Pinpoint the cell where the given text exists, returning its [x, y] midpoint coordinate. 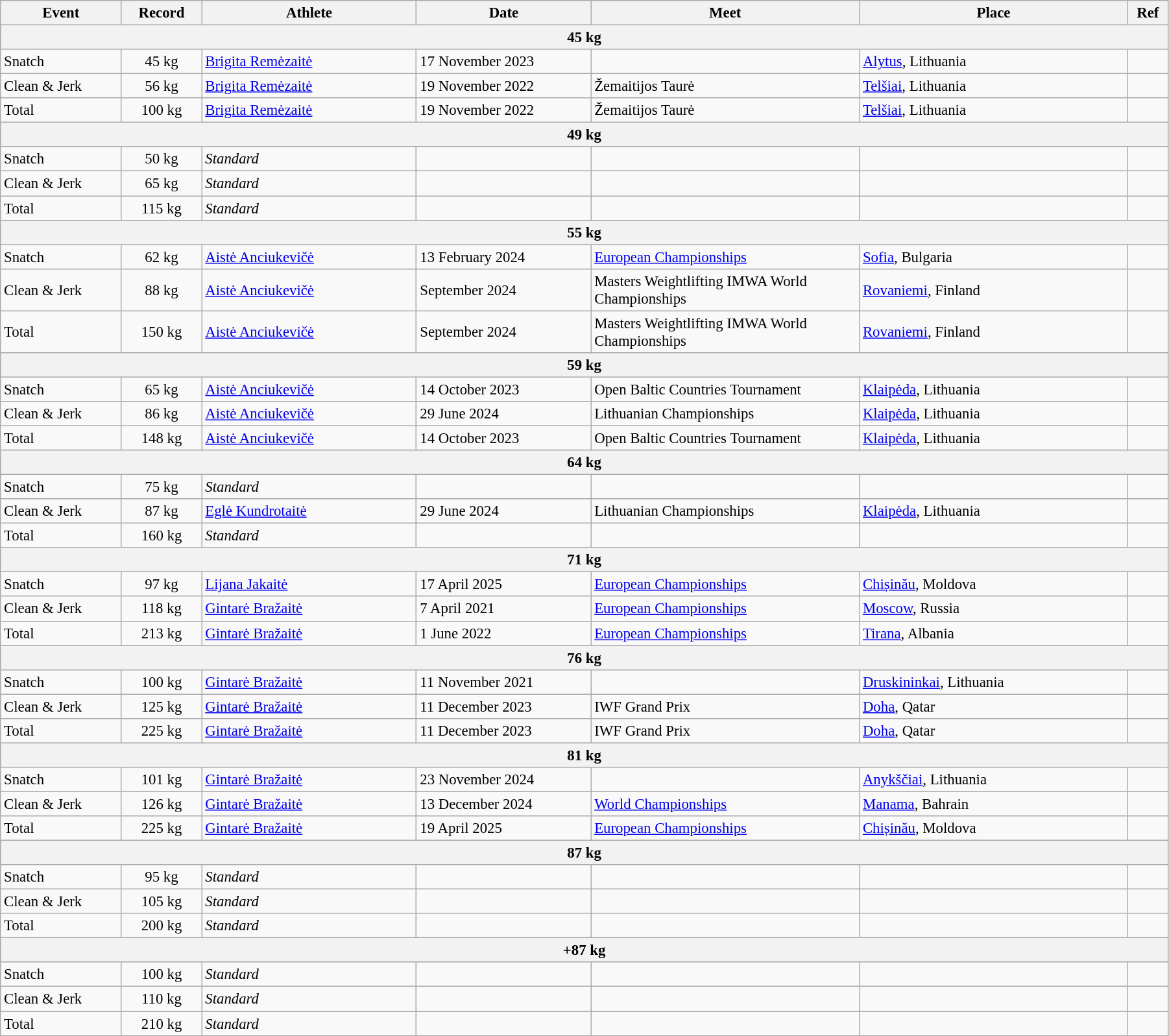
126 kg [162, 804]
56 kg [162, 86]
110 kg [162, 999]
Date [503, 13]
101 kg [162, 780]
Record [162, 13]
17 April 2025 [503, 584]
Anykščiai, Lithuania [994, 780]
Ref [1148, 13]
95 kg [162, 877]
1 June 2022 [503, 633]
17 November 2023 [503, 62]
213 kg [162, 633]
118 kg [162, 609]
49 kg [584, 135]
200 kg [162, 926]
125 kg [162, 706]
19 April 2025 [503, 828]
160 kg [162, 536]
Moscow, Russia [994, 609]
86 kg [162, 414]
50 kg [162, 159]
+87 kg [584, 950]
13 February 2024 [503, 257]
64 kg [584, 463]
81 kg [584, 755]
Athlete [309, 13]
Manama, Bahrain [994, 804]
13 December 2024 [503, 804]
105 kg [162, 902]
7 April 2021 [503, 609]
115 kg [162, 208]
Alytus, Lithuania [994, 62]
71 kg [584, 560]
55 kg [584, 232]
Tirana, Albania [994, 633]
Place [994, 13]
150 kg [162, 332]
210 kg [162, 1024]
76 kg [584, 658]
97 kg [162, 584]
59 kg [584, 365]
Meet [725, 13]
148 kg [162, 438]
Event [61, 13]
75 kg [162, 487]
11 November 2021 [503, 682]
Sofia, Bulgaria [994, 257]
World Championships [725, 804]
Eglė Kundrotaitė [309, 511]
Druskininkai, Lithuania [994, 682]
62 kg [162, 257]
88 kg [162, 289]
Lijana Jakaitė [309, 584]
23 November 2024 [503, 780]
